Provide the [x, y] coordinate of the cell's center where the given text is located.  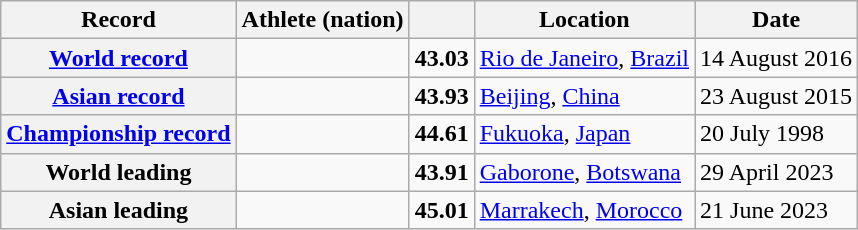
Marrakech, Morocco [584, 210]
21 June 2023 [776, 210]
29 April 2023 [776, 172]
Date [776, 20]
44.61 [442, 134]
43.91 [442, 172]
Championship record [118, 134]
Asian record [118, 96]
43.93 [442, 96]
Fukuoka, Japan [584, 134]
Record [118, 20]
20 July 1998 [776, 134]
Location [584, 20]
45.01 [442, 210]
Gaborone, Botswana [584, 172]
Asian leading [118, 210]
World record [118, 58]
Beijing, China [584, 96]
World leading [118, 172]
14 August 2016 [776, 58]
Athlete (nation) [322, 20]
23 August 2015 [776, 96]
43.03 [442, 58]
Rio de Janeiro, Brazil [584, 58]
